Search for the cell housing the specified text and yield its (X, Y) center coordinate. 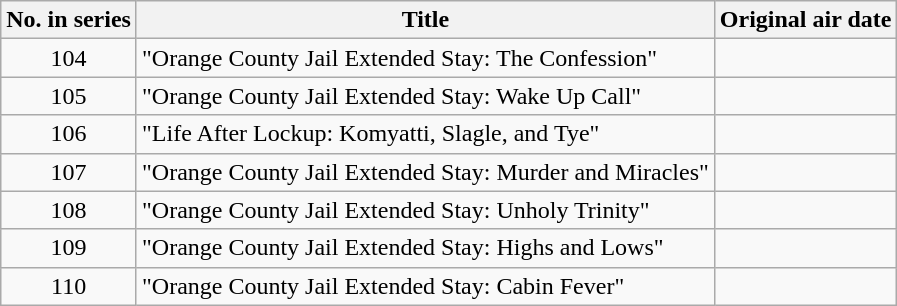
105 (69, 96)
"Orange County Jail Extended Stay: The Confession" (425, 58)
No. in series (69, 20)
"Orange County Jail Extended Stay: Cabin Fever" (425, 286)
110 (69, 286)
106 (69, 134)
108 (69, 210)
107 (69, 172)
"Orange County Jail Extended Stay: Murder and Miracles" (425, 172)
109 (69, 248)
"Orange County Jail Extended Stay: Wake Up Call" (425, 96)
"Life After Lockup: Komyatti, Slagle, and Tye" (425, 134)
"Orange County Jail Extended Stay: Highs and Lows" (425, 248)
Original air date (806, 20)
"Orange County Jail Extended Stay: Unholy Trinity" (425, 210)
Title (425, 20)
104 (69, 58)
